Find where the given text appears and provide that cell's center as [x, y] coordinate. 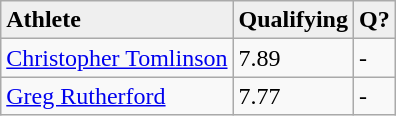
Athlete [117, 20]
Christopher Tomlinson [117, 58]
7.89 [293, 58]
Q? [374, 20]
Qualifying [293, 20]
7.77 [293, 96]
Greg Rutherford [117, 96]
